Pinpoint the cell where the given text exists, returning its [x, y] midpoint coordinate. 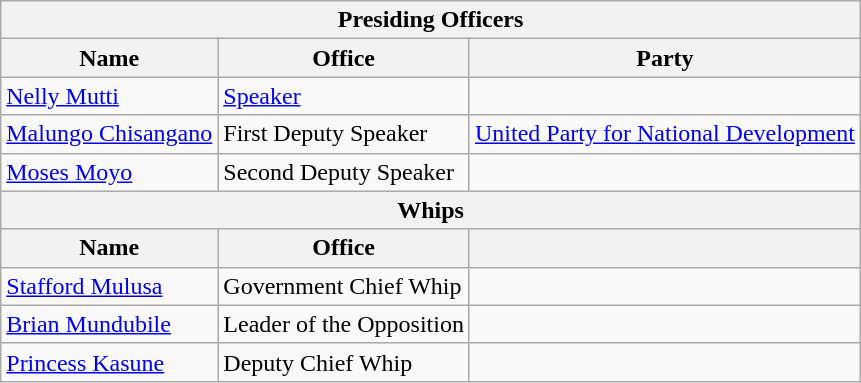
Whips [431, 210]
United Party for National Development [664, 134]
Party [664, 58]
Presiding Officers [431, 20]
First Deputy Speaker [344, 134]
Nelly Mutti [110, 96]
Malungo Chisangano [110, 134]
Princess Kasune [110, 362]
Leader of the Opposition [344, 324]
Brian Mundubile [110, 324]
Government Chief Whip [344, 286]
Stafford Mulusa [110, 286]
Second Deputy Speaker [344, 172]
Deputy Chief Whip [344, 362]
Moses Moyo [110, 172]
Speaker [344, 96]
